Return (X, Y) of the center of cell containing provided text 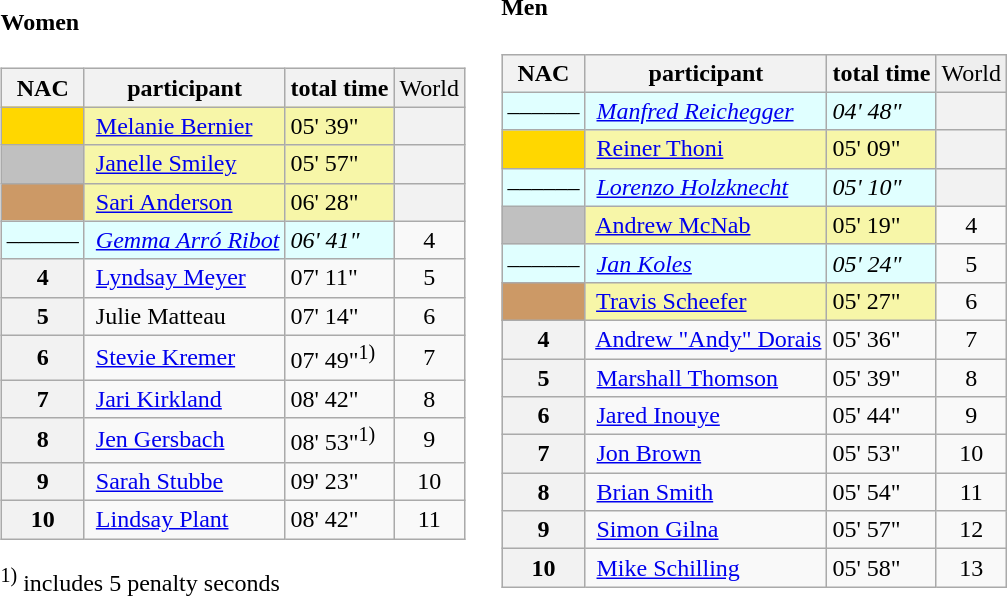
Jen Gersbach (184, 440)
Manfred Reichegger (706, 111)
05' 24" (882, 263)
05' 58" (882, 568)
Gemma Arró Ribot (184, 240)
05' 10" (882, 187)
13 (971, 568)
Reiner Thoni (706, 149)
Jari Kirkland (184, 399)
05' 44" (882, 416)
Brian Smith (706, 492)
07' 49"1) (340, 358)
12 (971, 530)
06' 28" (340, 202)
Jan Koles (706, 263)
Andrew "Andy" Dorais (706, 339)
Lyndsay Meyer (184, 278)
Sarah Stubbe (184, 481)
05' 54" (882, 492)
Melanie Bernier (184, 126)
07' 11" (340, 278)
Stevie Kremer (184, 358)
05' 27" (882, 301)
06' 41" (340, 240)
Jon Brown (706, 454)
Lorenzo Holzknecht (706, 187)
Mike Schilling (706, 568)
Julie Matteau (184, 316)
Marshall Thomson (706, 378)
05' 09" (882, 149)
Sari Anderson (184, 202)
Janelle Smiley (184, 164)
08' 53"1) (340, 440)
Simon Gilna (706, 530)
Lindsay Plant (184, 520)
Andrew McNab (706, 225)
04' 48" (882, 111)
Jared Inouye (706, 416)
Travis Scheefer (706, 301)
05' 19" (882, 225)
09' 23" (340, 481)
05' 36" (882, 339)
07' 14" (340, 316)
05' 53" (882, 454)
